Output the (X, Y) coordinate of the center of the cell containing the given text.  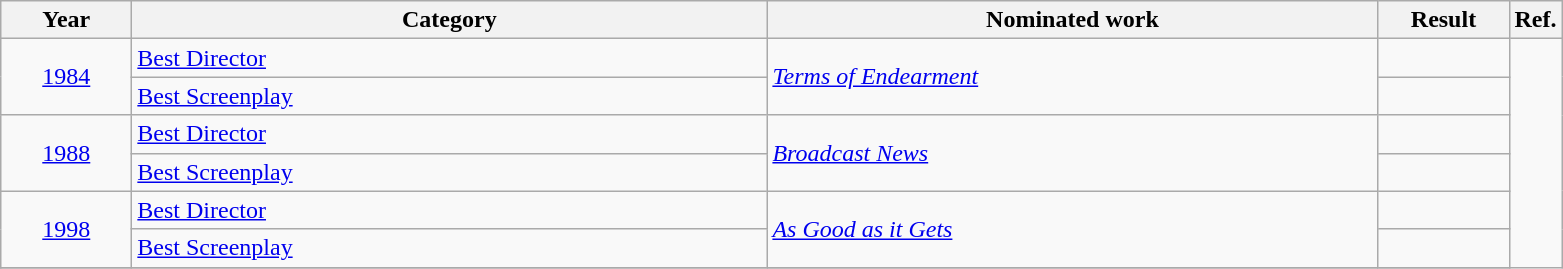
1988 (66, 153)
1984 (66, 77)
Result (1444, 20)
Year (66, 20)
Ref. (1536, 20)
Nominated work (1072, 20)
1998 (66, 229)
As Good as it Gets (1072, 229)
Broadcast News (1072, 153)
Terms of Endearment (1072, 77)
Category (450, 20)
